From the cell containing the given text, extract its center point as [X, Y] coordinate. 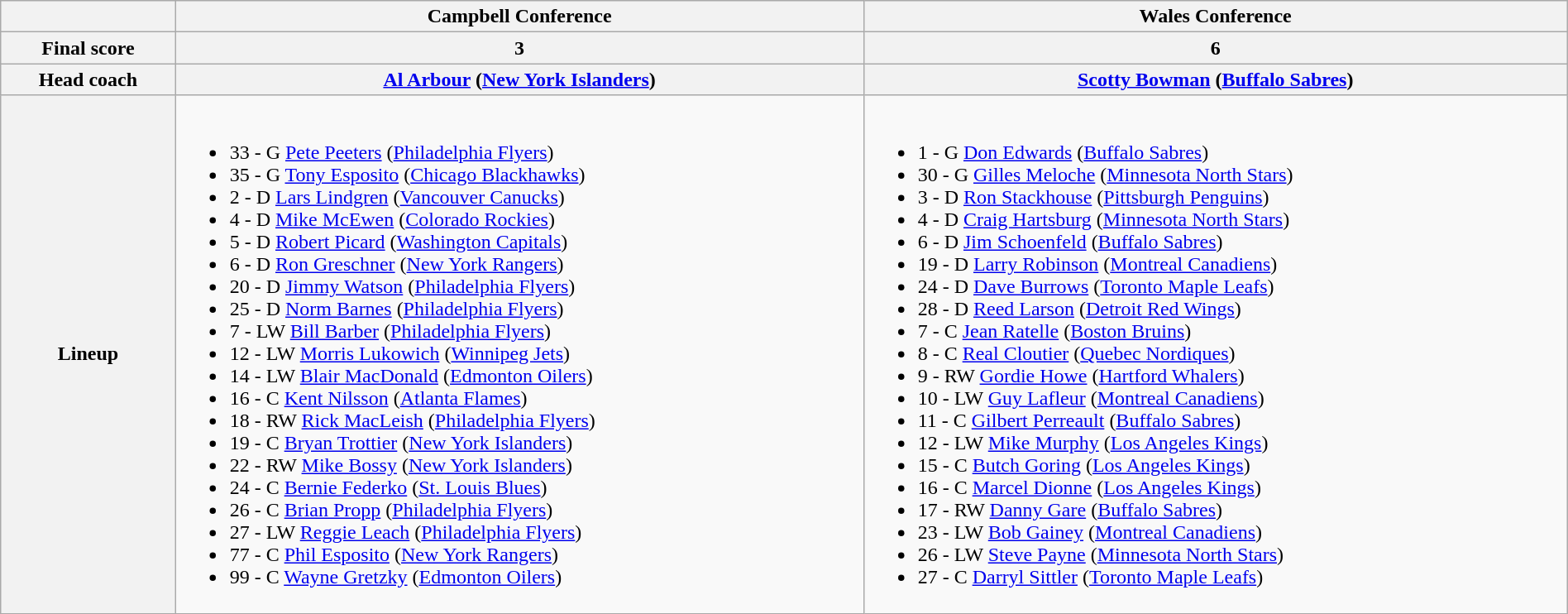
Head coach [88, 79]
Final score [88, 48]
Al Arbour (New York Islanders) [519, 79]
Lineup [88, 354]
Campbell Conference [519, 17]
3 [519, 48]
6 [1216, 48]
Wales Conference [1216, 17]
Scotty Bowman (Buffalo Sabres) [1216, 79]
